Provide the (x, y) coordinate of the cell's center where the given text is located.  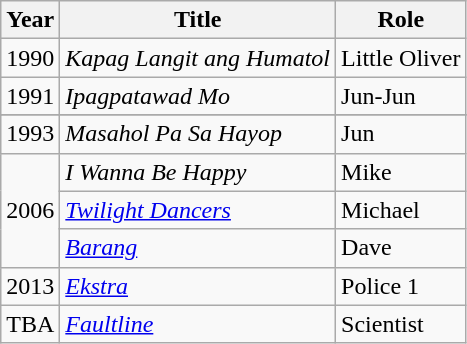
Kapag Langit ang Humatol (198, 58)
1993 (30, 134)
Jun (401, 134)
Jun-Jun (401, 96)
Little Oliver (401, 58)
Twilight Dancers (198, 210)
TBA (30, 324)
Role (401, 20)
1991 (30, 96)
Masahol Pa Sa Hayop (198, 134)
I Wanna Be Happy (198, 172)
Police 1 (401, 286)
Ipagpatawad Mo (198, 96)
Barang (198, 248)
Michael (401, 210)
2013 (30, 286)
2006 (30, 210)
Dave (401, 248)
Scientist (401, 324)
Title (198, 20)
1990 (30, 58)
Faultline (198, 324)
Mike (401, 172)
Ekstra (198, 286)
Year (30, 20)
